Scan for the cell matching the given text and deliver its (X, Y) coordinate at center. 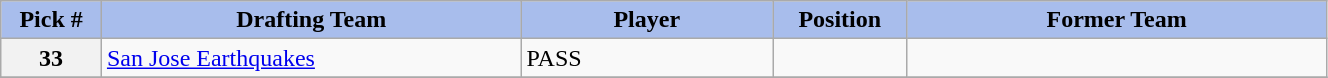
33 (52, 58)
San Jose Earthquakes (311, 58)
Position (840, 20)
Player (647, 20)
Drafting Team (311, 20)
PASS (647, 58)
Former Team (1117, 20)
Pick # (52, 20)
